Find where the given text appears and provide that cell's center as (x, y) coordinate. 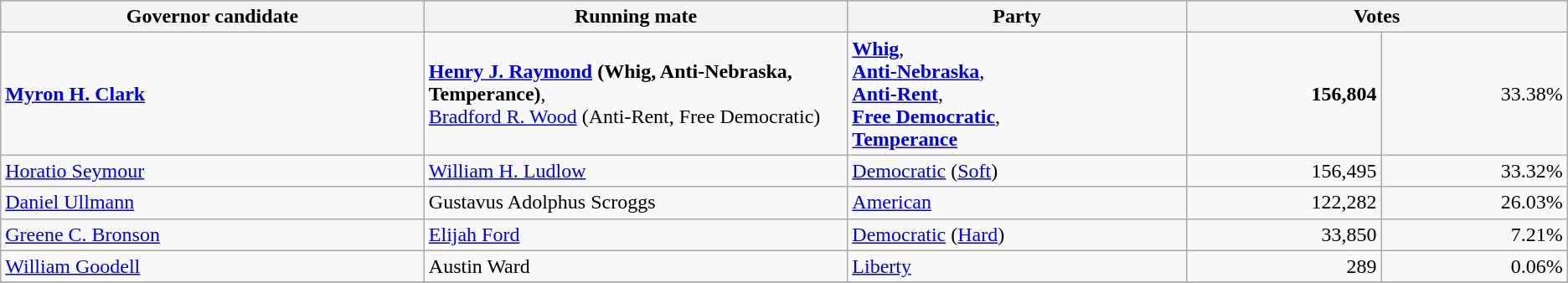
Votes (1377, 17)
Myron H. Clark (213, 94)
122,282 (1283, 203)
Greene C. Bronson (213, 234)
Democratic (Soft) (1017, 171)
Democratic (Hard) (1017, 234)
Whig, Anti-Nebraska, Anti-Rent, Free Democratic, Temperance (1017, 94)
0.06% (1474, 266)
Elijah Ford (636, 234)
156,495 (1283, 171)
7.21% (1474, 234)
33.32% (1474, 171)
Austin Ward (636, 266)
Gustavus Adolphus Scroggs (636, 203)
Party (1017, 17)
156,804 (1283, 94)
26.03% (1474, 203)
33.38% (1474, 94)
Henry J. Raymond (Whig, Anti-Nebraska, Temperance), Bradford R. Wood (Anti-Rent, Free Democratic) (636, 94)
Horatio Seymour (213, 171)
Daniel Ullmann (213, 203)
Liberty (1017, 266)
American (1017, 203)
33,850 (1283, 234)
William H. Ludlow (636, 171)
289 (1283, 266)
Running mate (636, 17)
William Goodell (213, 266)
Governor candidate (213, 17)
